Find where the given text appears and provide that cell's center as (X, Y) coordinate. 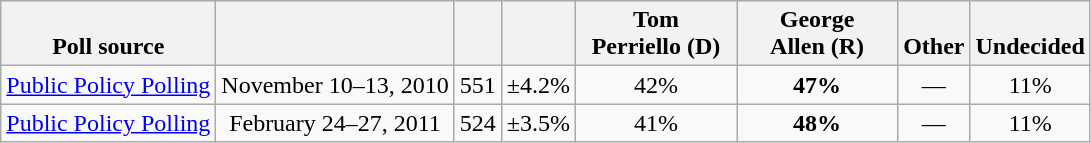
Undecided (1030, 34)
42% (656, 85)
524 (478, 123)
Other (934, 34)
TomPerriello (D) (656, 34)
47% (818, 85)
GeorgeAllen (R) (818, 34)
41% (656, 123)
Poll source (108, 34)
±4.2% (538, 85)
February 24–27, 2011 (335, 123)
±3.5% (538, 123)
48% (818, 123)
551 (478, 85)
November 10–13, 2010 (335, 85)
